Return [x, y] of the center of cell containing provided text 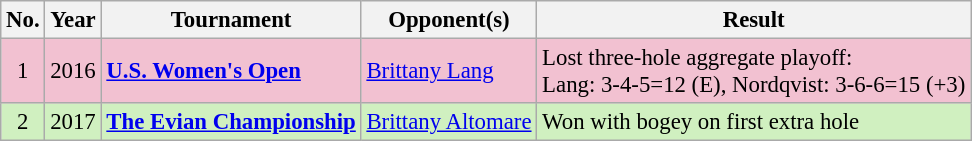
Year [73, 20]
Lost three-hole aggregate playoff:Lang: 3-4-5=12 (E), Nordqvist: 3-6-6=15 (+3) [754, 72]
U.S. Women's Open [231, 72]
2016 [73, 72]
The Evian Championship [231, 122]
Brittany Lang [449, 72]
2017 [73, 122]
Result [754, 20]
2 [23, 122]
Opponent(s) [449, 20]
1 [23, 72]
Tournament [231, 20]
No. [23, 20]
Brittany Altomare [449, 122]
Won with bogey on first extra hole [754, 122]
